Output the [X, Y] coordinate of the center of the cell containing the given text.  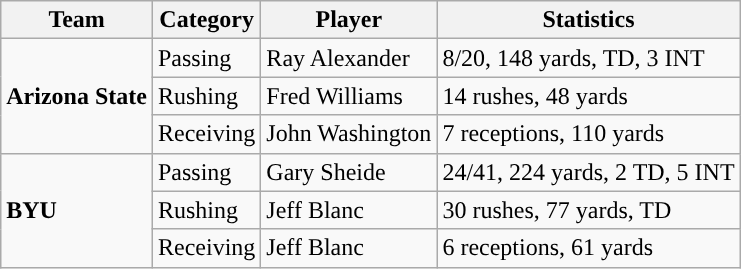
Arizona State [77, 96]
BYU [77, 210]
14 rushes, 48 yards [588, 96]
24/41, 224 yards, 2 TD, 5 INT [588, 172]
Team [77, 20]
John Washington [349, 134]
Fred Williams [349, 96]
8/20, 148 yards, TD, 3 INT [588, 58]
6 receptions, 61 yards [588, 248]
Statistics [588, 20]
Category [206, 20]
30 rushes, 77 yards, TD [588, 210]
Ray Alexander [349, 58]
Player [349, 20]
7 receptions, 110 yards [588, 134]
Gary Sheide [349, 172]
